Extract the [X, Y] coordinate from the center of the cell holding the provided text.  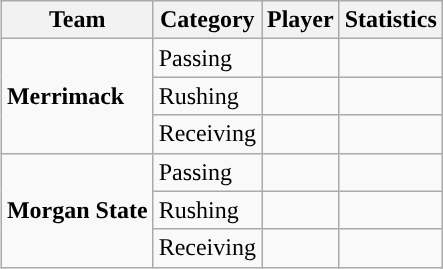
Category [207, 20]
Morgan State [77, 210]
Statistics [390, 20]
Merrimack [77, 96]
Team [77, 20]
Player [301, 20]
